For the text-containing cell, return its midpoint in (x, y) coordinate format. 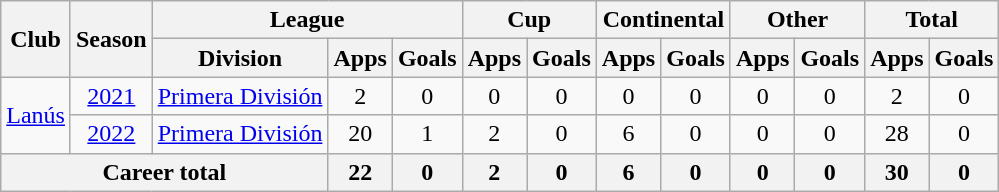
28 (897, 134)
2021 (111, 96)
30 (897, 172)
20 (360, 134)
Division (240, 58)
Lanús (36, 115)
Season (111, 39)
Other (797, 20)
Cup (529, 20)
Club (36, 39)
22 (360, 172)
Career total (164, 172)
Total (932, 20)
Continental (663, 20)
League (307, 20)
1 (427, 134)
2022 (111, 134)
